Output the [X, Y] coordinate of the center of the cell containing the given text.  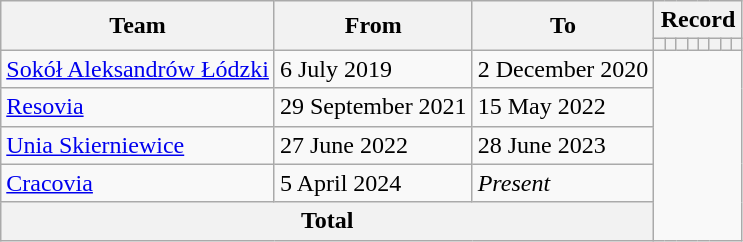
Present [563, 183]
29 September 2021 [373, 107]
To [563, 26]
Sokół Aleksandrów Łódzki [138, 69]
Cracovia [138, 183]
6 July 2019 [373, 69]
Resovia [138, 107]
5 April 2024 [373, 183]
Record [698, 20]
28 June 2023 [563, 145]
Team [138, 26]
2 December 2020 [563, 69]
15 May 2022 [563, 107]
27 June 2022 [373, 145]
Total [328, 221]
Unia Skierniewice [138, 145]
From [373, 26]
